Pinpoint the cell where the given text exists, returning its (x, y) midpoint coordinate. 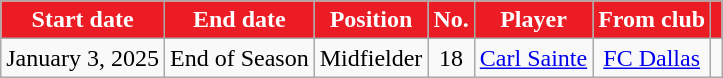
Player (533, 20)
No. (451, 20)
End date (239, 20)
Midfielder (371, 58)
18 (451, 58)
From club (652, 20)
Carl Sainte (533, 58)
Position (371, 20)
FC Dallas (652, 58)
End of Season (239, 58)
Start date (83, 20)
January 3, 2025 (83, 58)
